For the text-containing cell, return its midpoint in (X, Y) coordinate format. 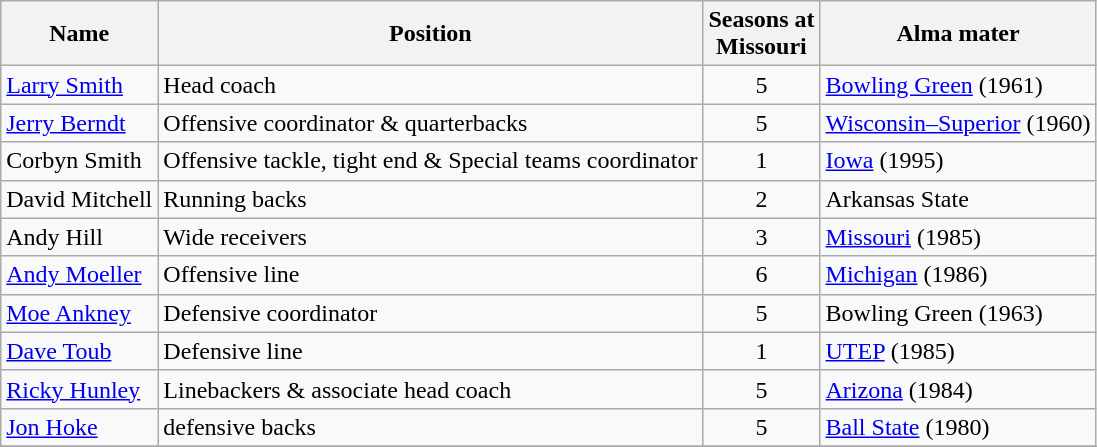
Iowa (1995) (958, 161)
Ball State (1980) (958, 427)
Andy Moeller (80, 275)
Bowling Green (1963) (958, 313)
Michigan (1986) (958, 275)
Corbyn Smith (80, 161)
Wisconsin–Superior (1960) (958, 123)
Alma mater (958, 34)
David Mitchell (80, 199)
Name (80, 34)
Running backs (430, 199)
Dave Toub (80, 351)
Defensive coordinator (430, 313)
Bowling Green (1961) (958, 85)
Linebackers & associate head coach (430, 389)
Head coach (430, 85)
Larry Smith (80, 85)
Wide receivers (430, 237)
Arkansas State (958, 199)
Andy Hill (80, 237)
Moe Ankney (80, 313)
6 (762, 275)
Offensive tackle, tight end & Special teams coordinator (430, 161)
UTEP (1985) (958, 351)
Offensive coordinator & quarterbacks (430, 123)
defensive backs (430, 427)
Position (430, 34)
2 (762, 199)
3 (762, 237)
Seasons atMissouri (762, 34)
Offensive line (430, 275)
Jon Hoke (80, 427)
Arizona (1984) (958, 389)
Missouri (1985) (958, 237)
Ricky Hunley (80, 389)
Defensive line (430, 351)
Jerry Berndt (80, 123)
